Identify which cell holds the provided text, then report its (x, y) central coordinate. 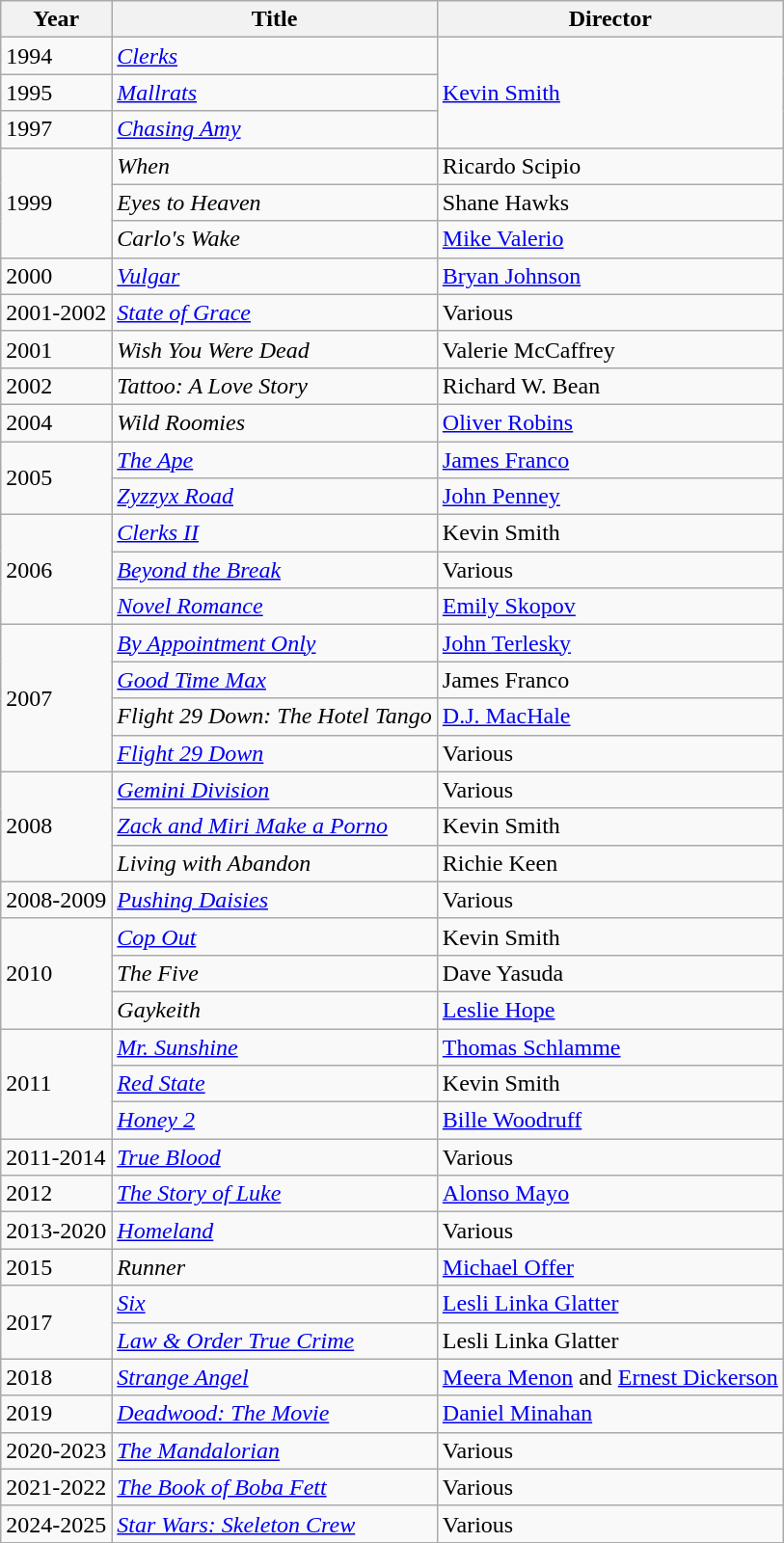
2018 (56, 1377)
2010 (56, 973)
The Mandalorian (275, 1450)
Clerks II (275, 533)
2012 (56, 1194)
Leslie Hope (609, 1010)
2011-2014 (56, 1157)
Runner (275, 1267)
Cop Out (275, 936)
John Penney (609, 497)
Alonso Mayo (609, 1194)
Valerie McCaffrey (609, 349)
1997 (56, 129)
Ricardo Scipio (609, 166)
2002 (56, 386)
Tattoo: A Love Story (275, 386)
2011 (56, 1083)
2000 (56, 276)
2020-2023 (56, 1450)
Director (609, 19)
Pushing Daisies (275, 900)
Wild Roomies (275, 422)
John Terlesky (609, 643)
Mike Valerio (609, 239)
2017 (56, 1322)
True Blood (275, 1157)
Carlo's Wake (275, 239)
Vulgar (275, 276)
2007 (56, 698)
2013-2020 (56, 1231)
Zack and Miri Make a Porno (275, 826)
2008 (56, 826)
Mallrats (275, 93)
Title (275, 19)
Thomas Schlamme (609, 1046)
Star Wars: Skeleton Crew (275, 1524)
D.J. MacHale (609, 717)
Bille Woodruff (609, 1121)
Meera Menon and Ernest Dickerson (609, 1377)
Living with Abandon (275, 863)
2024-2025 (56, 1524)
2021-2022 (56, 1487)
Emily Skopov (609, 607)
Homeland (275, 1231)
Beyond the Break (275, 570)
2001-2002 (56, 312)
The Book of Boba Fett (275, 1487)
Good Time Max (275, 680)
2019 (56, 1414)
Gaykeith (275, 1010)
Red State (275, 1084)
Richard W. Bean (609, 386)
Flight 29 Down: The Hotel Tango (275, 717)
Six (275, 1304)
The Story of Luke (275, 1194)
2015 (56, 1267)
Eyes to Heaven (275, 203)
The Ape (275, 460)
1999 (56, 203)
Bryan Johnson (609, 276)
Oliver Robins (609, 422)
Novel Romance (275, 607)
Gemini Division (275, 790)
Mr. Sunshine (275, 1046)
The Five (275, 973)
Year (56, 19)
2001 (56, 349)
Flight 29 Down (275, 753)
Michael Offer (609, 1267)
Strange Angel (275, 1377)
When (275, 166)
2004 (56, 422)
1994 (56, 56)
Dave Yasuda (609, 973)
Shane Hawks (609, 203)
Richie Keen (609, 863)
State of Grace (275, 312)
Zyzzyx Road (275, 497)
2005 (56, 478)
Clerks (275, 56)
By Appointment Only (275, 643)
Daniel Minahan (609, 1414)
2006 (56, 570)
1995 (56, 93)
Honey 2 (275, 1121)
Deadwood: The Movie (275, 1414)
2008-2009 (56, 900)
Law & Order True Crime (275, 1340)
Wish You Were Dead (275, 349)
Chasing Amy (275, 129)
